Detect which cell encompasses the target text, then output its [x, y] center coordinate. 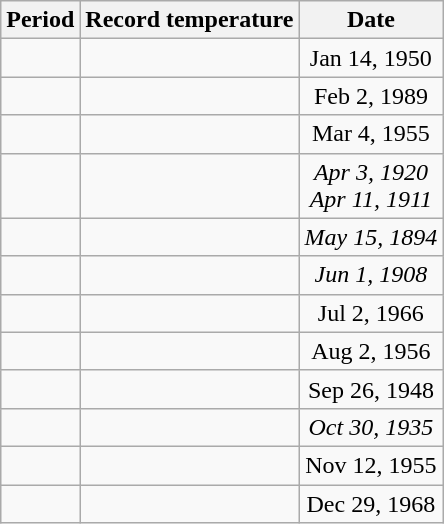
Apr 3, 1920Apr 11, 1911 [371, 186]
Period [40, 20]
Sep 26, 1948 [371, 389]
Date [371, 20]
Feb 2, 1989 [371, 96]
Dec 29, 1968 [371, 503]
Jan 14, 1950 [371, 58]
Nov 12, 1955 [371, 465]
Aug 2, 1956 [371, 351]
Jul 2, 1966 [371, 313]
May 15, 1894 [371, 237]
Jun 1, 1908 [371, 275]
Oct 30, 1935 [371, 427]
Mar 4, 1955 [371, 134]
Record temperature [190, 20]
